Scan for the cell matching the given text and deliver its [X, Y] coordinate at center. 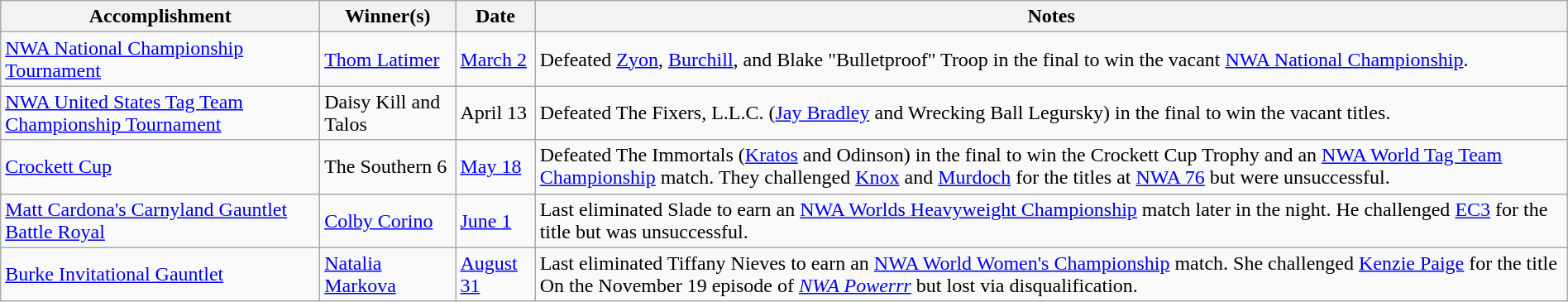
June 1 [495, 220]
Colby Corino [388, 220]
Winner(s) [388, 17]
Natalia Markova [388, 275]
August 31 [495, 275]
Crockett Cup [160, 167]
The Southern 6 [388, 167]
Burke Invitational Gauntlet [160, 275]
Daisy Kill and Talos [388, 113]
Notes [1051, 17]
NWA United States Tag Team Championship Tournament [160, 113]
Defeated The Fixers, L.L.C. (Jay Bradley and Wrecking Ball Legursky) in the final to win the vacant titles. [1051, 113]
Accomplishment [160, 17]
Thom Latimer [388, 60]
March 2 [495, 60]
Date [495, 17]
April 13 [495, 113]
Matt Cardona's Carnyland Gauntlet Battle Royal [160, 220]
NWA National Championship Tournament [160, 60]
Defeated Zyon, Burchill, and Blake "Bulletproof" Troop in the final to win the vacant NWA National Championship. [1051, 60]
Last eliminated Slade to earn an NWA Worlds Heavyweight Championship match later in the night. He challenged EC3 for the title but was unsuccessful. [1051, 220]
May 18 [495, 167]
